Locate the cell with the specified text and output its [x, y] center coordinate. 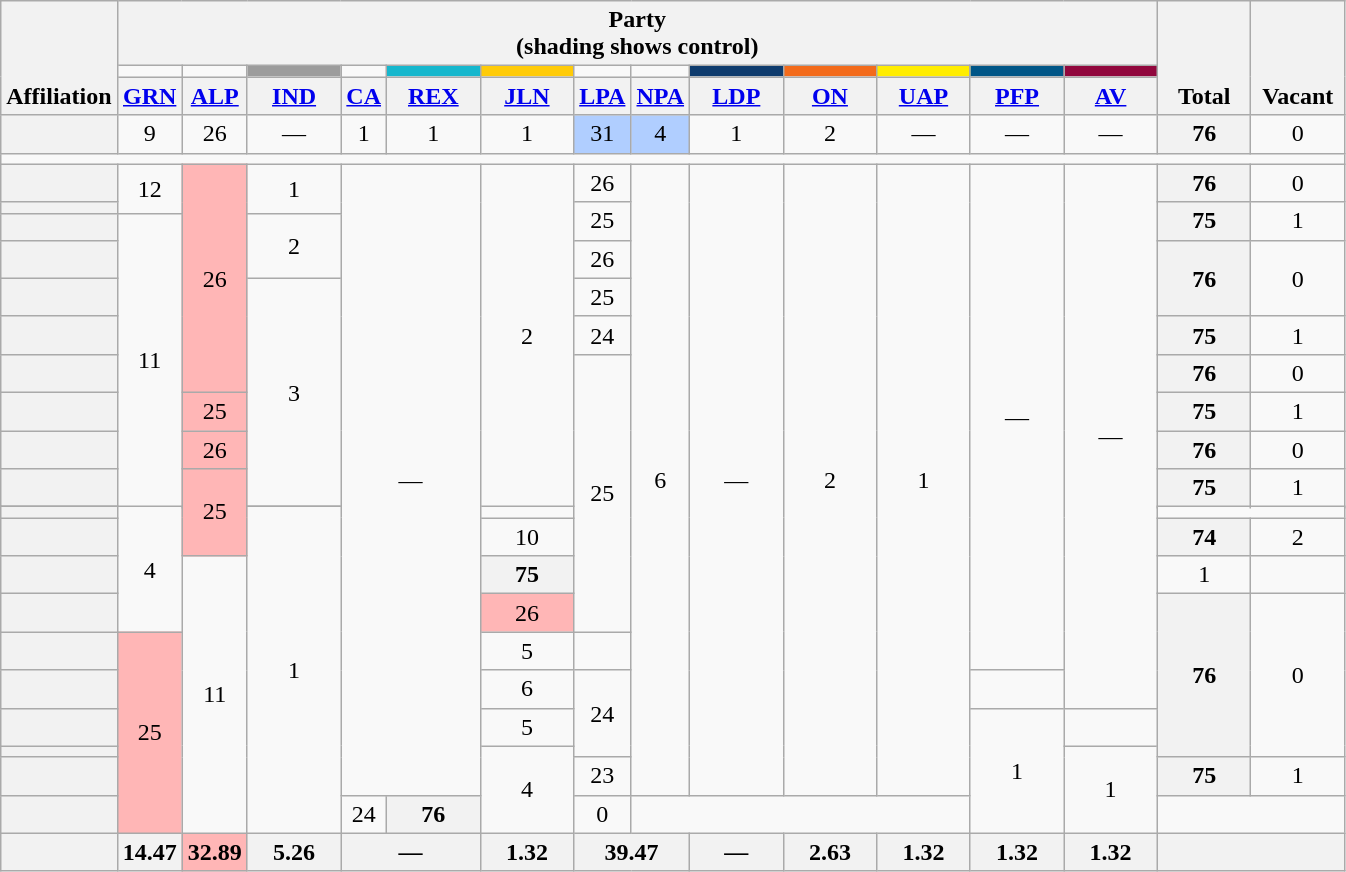
14.47 [150, 852]
Affiliation [59, 58]
31 [602, 134]
UAP [924, 96]
74 [1204, 537]
10 [527, 537]
39.47 [632, 852]
LPA [602, 96]
Vacant [1298, 58]
REX [434, 96]
JLN [527, 96]
5.26 [294, 852]
AV [1111, 96]
PFP [1017, 96]
2.63 [830, 852]
Total [1204, 58]
ALP [214, 96]
IND [294, 96]
32.89 [214, 852]
LDP [737, 96]
23 [602, 776]
12 [150, 188]
Party (shading shows control) [637, 34]
CA [364, 96]
ON [830, 96]
NPA [660, 96]
9 [150, 134]
GRN [150, 96]
3 [294, 392]
